Return the (x, y) coordinate for the center point of the cell that contains the specified text.  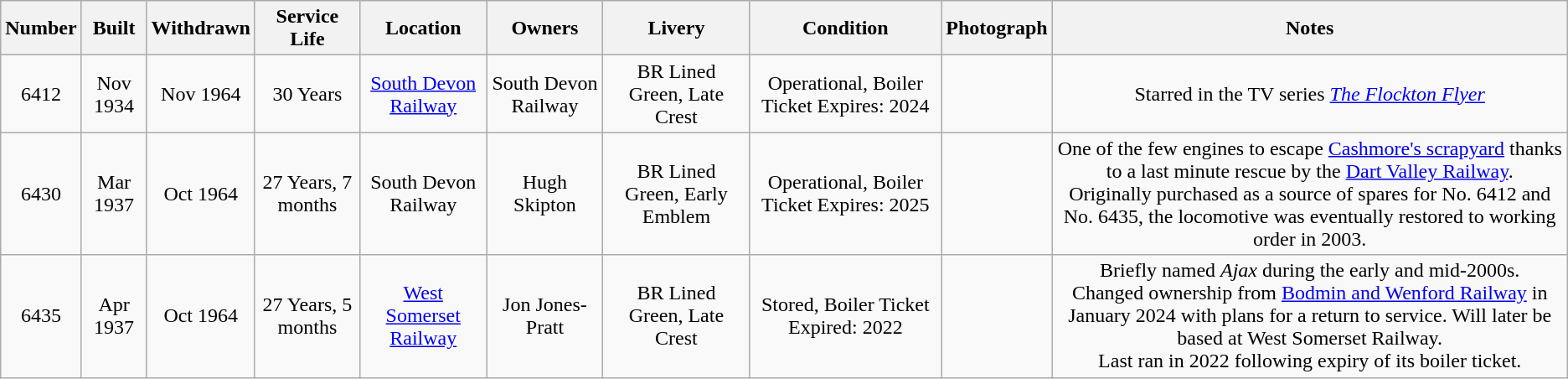
Location (423, 29)
30 Years (307, 94)
West Somerset Railway (423, 316)
27 Years, 7 months (307, 194)
Stored, Boiler Ticket Expired: 2022 (846, 316)
Nov 1964 (201, 94)
Jon Jones-Pratt (544, 316)
BR Lined Green, Early Emblem (677, 194)
Built (114, 29)
Condition (846, 29)
6430 (41, 194)
Operational, Boiler Ticket Expires: 2025 (846, 194)
27 Years, 5 months (307, 316)
Service Life (307, 29)
6435 (41, 316)
Starred in the TV series The Flockton Flyer (1310, 94)
Operational, Boiler Ticket Expires: 2024 (846, 94)
Notes (1310, 29)
Withdrawn (201, 29)
Photograph (997, 29)
Apr 1937 (114, 316)
Livery (677, 29)
Number (41, 29)
6412 (41, 94)
Nov 1934 (114, 94)
Owners (544, 29)
Hugh Skipton (544, 194)
Mar 1937 (114, 194)
